From the cell containing the given text, extract its center point as [X, Y] coordinate. 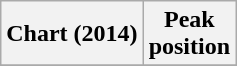
Chart (2014) [72, 34]
Peakposition [189, 34]
